Find where the given text appears and provide that cell's center as [x, y] coordinate. 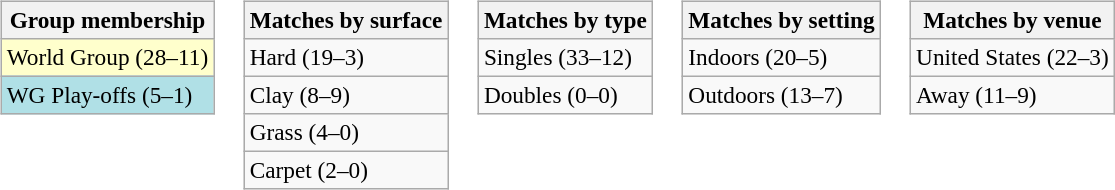
Doubles (0–0) [566, 95]
Indoors (20–5) [782, 57]
United States (22–3) [1012, 57]
Matches by type [566, 20]
WG Play-offs (5–1) [107, 95]
Singles (33–12) [566, 57]
Matches by venue [1012, 20]
Grass (4–0) [346, 133]
Matches by surface [346, 20]
Away (11–9) [1012, 95]
Clay (8–9) [346, 95]
Matches by setting [782, 20]
World Group (28–11) [107, 57]
Group membership [107, 20]
Hard (19–3) [346, 57]
Outdoors (13–7) [782, 95]
Carpet (2–0) [346, 171]
